Extract the (X, Y) coordinate from the center of the cell holding the provided text.  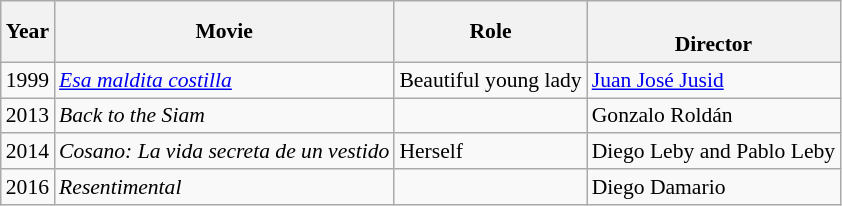
Resentimental (224, 187)
Movie (224, 32)
Esa maldita costilla (224, 80)
Back to the Siam (224, 116)
Cosano: La vida secreta de un vestido (224, 152)
Gonzalo Roldán (714, 116)
Diego Damario (714, 187)
Diego Leby and Pablo Leby (714, 152)
2014 (28, 152)
1999 (28, 80)
2013 (28, 116)
Director (714, 32)
Year (28, 32)
Juan José Jusid (714, 80)
Beautiful young lady (490, 80)
2016 (28, 187)
Herself (490, 152)
Role (490, 32)
